Detect which cell encompasses the target text, then output its (x, y) center coordinate. 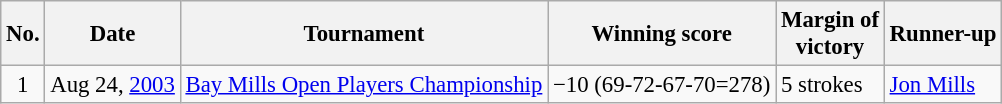
1 (23, 85)
Runner-up (942, 34)
Winning score (662, 34)
Margin ofvictory (830, 34)
Tournament (364, 34)
5 strokes (830, 85)
−10 (69-72-67-70=278) (662, 85)
Jon Mills (942, 85)
Bay Mills Open Players Championship (364, 85)
No. (23, 34)
Aug 24, 2003 (112, 85)
Date (112, 34)
